For the text-containing cell, return its midpoint in (x, y) coordinate format. 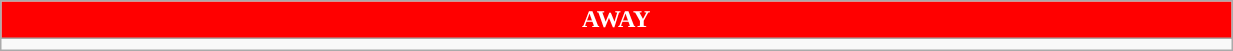
AWAY (616, 20)
